Capture the cell that displays the provided text and extract its (X, Y) central coordinate. 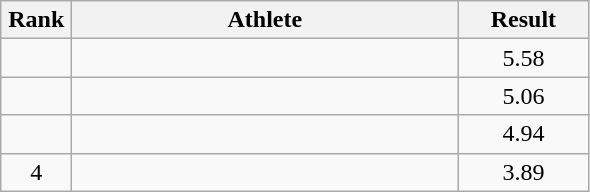
Athlete (265, 20)
3.89 (524, 172)
Result (524, 20)
5.06 (524, 96)
5.58 (524, 58)
Rank (36, 20)
4 (36, 172)
4.94 (524, 134)
